Extract the (x, y) coordinate from the center of the cell holding the provided text.  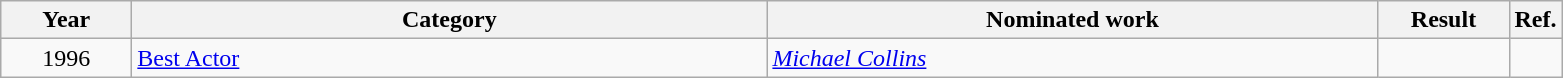
Nominated work (1072, 20)
Year (66, 20)
Michael Collins (1072, 58)
Result (1444, 20)
Best Actor (450, 58)
1996 (66, 58)
Ref. (1536, 20)
Category (450, 20)
